Identify which cell holds the provided text, then report its (X, Y) central coordinate. 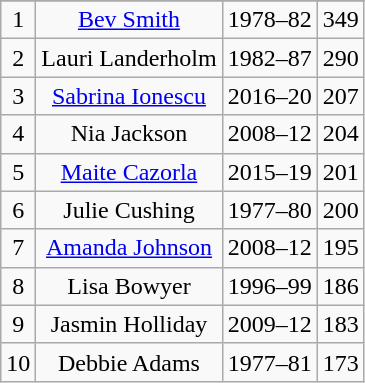
1996–99 (270, 286)
Bev Smith (129, 20)
183 (340, 324)
1977–81 (270, 362)
2 (18, 58)
204 (340, 134)
Lisa Bowyer (129, 286)
7 (18, 248)
173 (340, 362)
9 (18, 324)
2009–12 (270, 324)
Maite Cazorla (129, 172)
1 (18, 20)
5 (18, 172)
1978–82 (270, 20)
Debbie Adams (129, 362)
3 (18, 96)
6 (18, 210)
200 (340, 210)
349 (340, 20)
Sabrina Ionescu (129, 96)
186 (340, 286)
Amanda Johnson (129, 248)
290 (340, 58)
Jasmin Holliday (129, 324)
Nia Jackson (129, 134)
8 (18, 286)
207 (340, 96)
1977–80 (270, 210)
10 (18, 362)
195 (340, 248)
4 (18, 134)
1982–87 (270, 58)
201 (340, 172)
Julie Cushing (129, 210)
2016–20 (270, 96)
Lauri Landerholm (129, 58)
2015–19 (270, 172)
